For the text-containing cell, return its midpoint in (x, y) coordinate format. 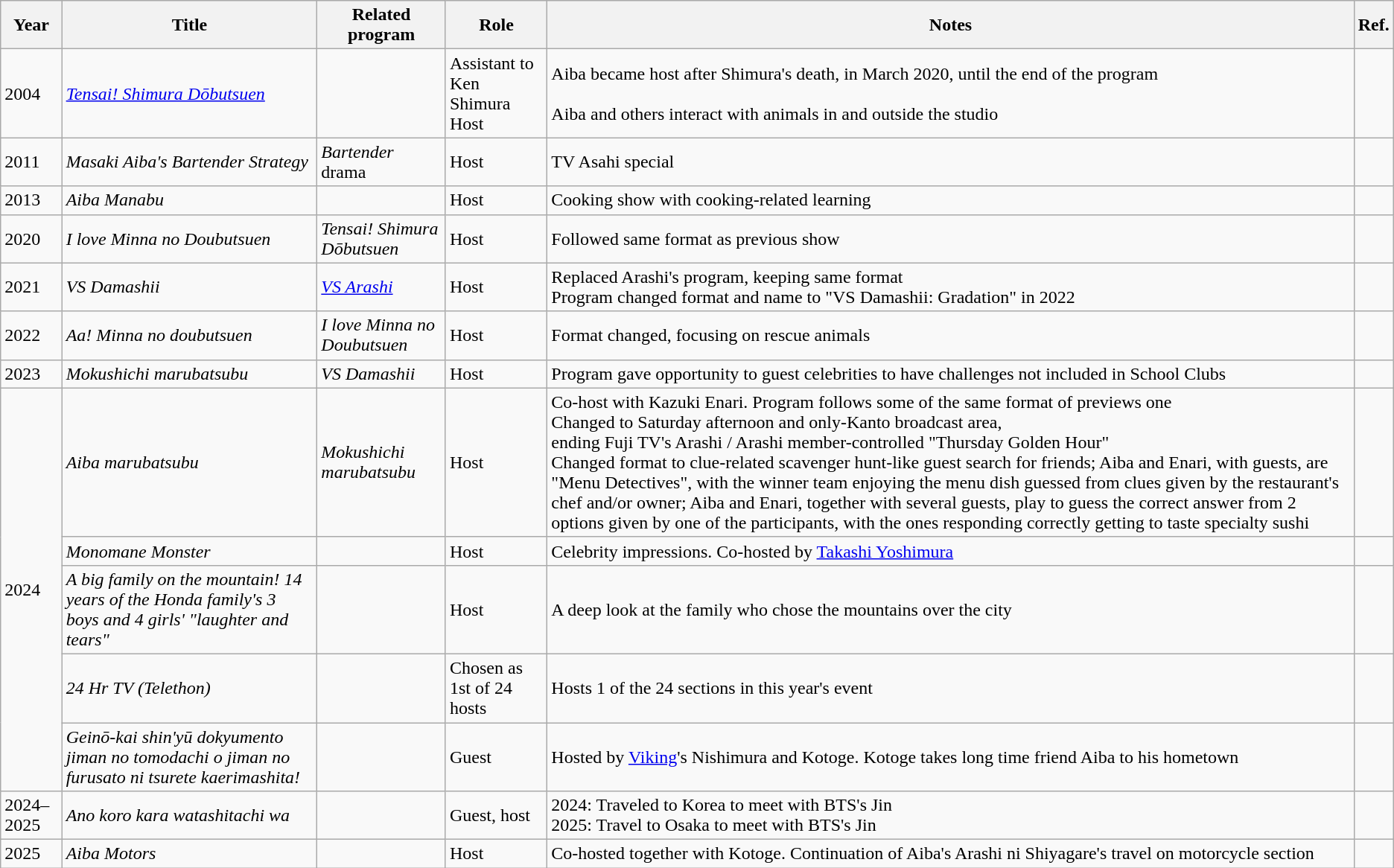
Assistant to Ken ShimuraHost (496, 94)
Hosted by Viking's Nishimura and Kotoge. Kotoge takes long time friend Aiba to his hometown (950, 756)
Guest, host (496, 816)
A big family on the mountain! 14 years of the Honda family's 3 boys and 4 girls' "laughter and tears" (189, 609)
Notes (950, 25)
2021 (31, 287)
Replaced Arashi's program, keeping same format Program changed format and name to "VS Damashii: Gradation" in 2022 (950, 287)
Aa! Minna no doubutsuen (189, 335)
Title (189, 25)
Role (496, 25)
2024 (31, 590)
2024: Traveled to Korea to meet with BTS's Jin2025: Travel to Osaka to meet with BTS's Jin (950, 816)
Program gave opportunity to guest celebrities to have challenges not included in School Clubs (950, 374)
2025 (31, 854)
Aiba marubatsubu (189, 462)
Chosen as 1st of 24 hosts (496, 688)
2020 (31, 238)
Followed same format as previous show (950, 238)
24 Hr TV (Telethon) (189, 688)
2004 (31, 94)
2011 (31, 162)
Co-hosted together with Kotoge. Continuation of Aiba's Arashi ni Shiyagare's travel on motorcycle section (950, 854)
A deep look at the family who chose the mountains over the city (950, 609)
Monomane Monster (189, 551)
2023 (31, 374)
VS Arashi (381, 287)
Ref. (1373, 25)
Celebrity impressions. Co-hosted by Takashi Yoshimura (950, 551)
Aiba Motors (189, 854)
Year (31, 25)
Cooking show with cooking-related learning (950, 200)
TV Asahi special (950, 162)
Aiba became host after Shimura's death, in March 2020, until the end of the program Aiba and others interact with animals in and outside the studio (950, 94)
Hosts 1 of the 24 sections in this year's event (950, 688)
Ano koro kara watashitachi wa (189, 816)
Aiba Manabu (189, 200)
Format changed, focusing on rescue animals (950, 335)
Geinō-kai shin'yū dokyumento jiman no tomodachi o jiman no furusato ni tsurete kaerimashita! (189, 756)
Bartender drama (381, 162)
Guest (496, 756)
2022 (31, 335)
Masaki Aiba's Bartender Strategy (189, 162)
Related program (381, 25)
2024–2025 (31, 816)
2013 (31, 200)
